Locate the cell with the specified text and output its [x, y] center coordinate. 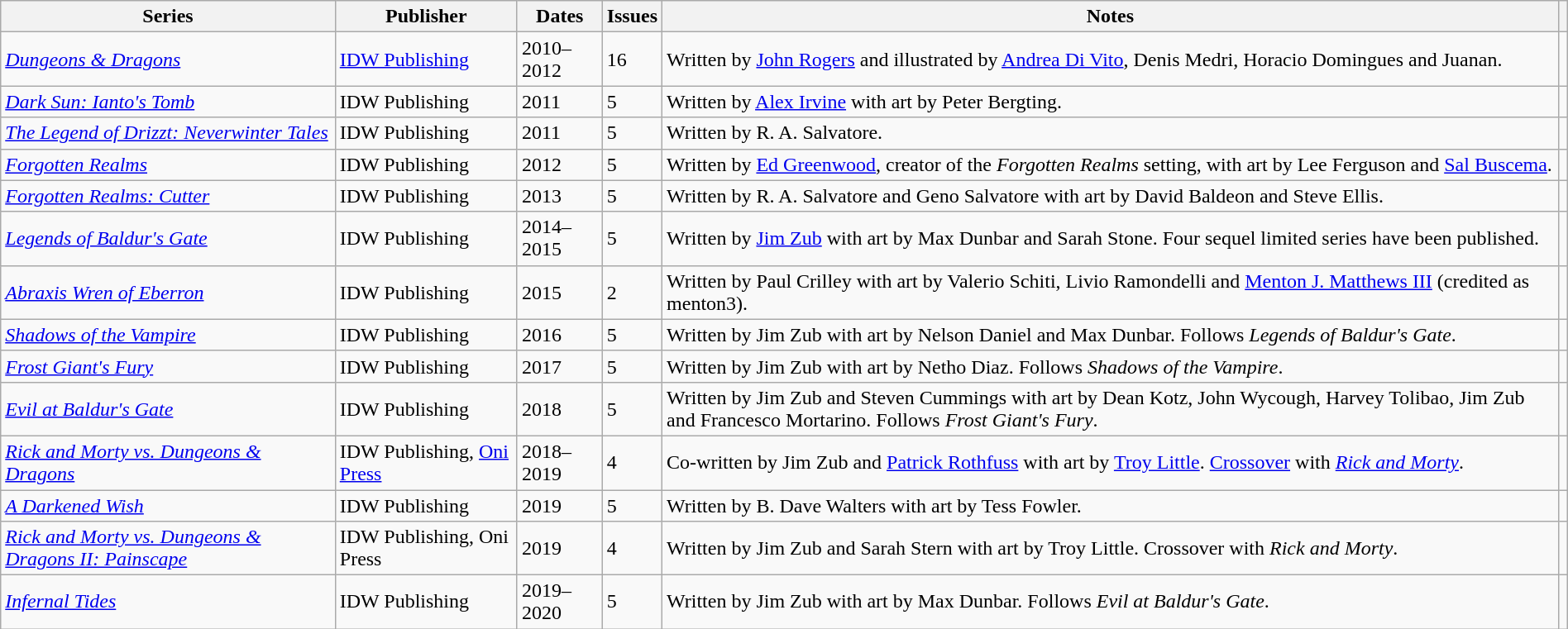
Written by Paul Crilley with art by Valerio Schiti, Livio Ramondelli and Menton J. Matthews III (credited as menton3). [1111, 293]
2019–2020 [559, 602]
Forgotten Realms: Cutter [169, 196]
Shadows of the Vampire [169, 335]
Written by John Rogers and illustrated by Andrea Di Vito, Denis Medri, Horacio Domingues and Juanan. [1111, 60]
2013 [559, 196]
Written by R. A. Salvatore and Geno Salvatore with art by David Baldeon and Steve Ellis. [1111, 196]
Series [169, 17]
Written by Jim Zub with art by Max Dunbar. Follows Evil at Baldur's Gate. [1111, 602]
Dates [559, 17]
Rick and Morty vs. Dungeons & Dragons II: Painscape [169, 549]
Written by B. Dave Walters with art by Tess Fowler. [1111, 505]
Co-written by Jim Zub and Patrick Rothfuss with art by Troy Little. Crossover with Rick and Morty. [1111, 463]
2018 [559, 408]
Written by Jim Zub with art by Netho Diaz. Follows Shadows of the Vampire. [1111, 366]
Written by R. A. Salvatore. [1111, 133]
Frost Giant's Fury [169, 366]
Written by Alex Irvine with art by Peter Bergting. [1111, 102]
2014–2015 [559, 238]
Evil at Baldur's Gate [169, 408]
Infernal Tides [169, 602]
Rick and Morty vs. Dungeons & Dragons [169, 463]
16 [632, 60]
2 [632, 293]
Written by Jim Zub with art by Nelson Daniel and Max Dunbar. Follows Legends of Baldur's Gate. [1111, 335]
Notes [1111, 17]
Legends of Baldur's Gate [169, 238]
2016 [559, 335]
2017 [559, 366]
Dungeons & Dragons [169, 60]
The Legend of Drizzt: Neverwinter Tales [169, 133]
2018–2019 [559, 463]
Written by Ed Greenwood, creator of the Forgotten Realms setting, with art by Lee Ferguson and Sal Buscema. [1111, 164]
Issues [632, 17]
Abraxis Wren of Eberron [169, 293]
A Darkened Wish [169, 505]
Written by Jim Zub with art by Max Dunbar and Sarah Stone. Four sequel limited series have been published. [1111, 238]
Dark Sun: Ianto's Tomb [169, 102]
2012 [559, 164]
Written by Jim Zub and Sarah Stern with art by Troy Little. Crossover with Rick and Morty. [1111, 549]
2015 [559, 293]
Publisher [426, 17]
Forgotten Realms [169, 164]
2010–2012 [559, 60]
